Output the [x, y] coordinate of the center of the cell containing the given text.  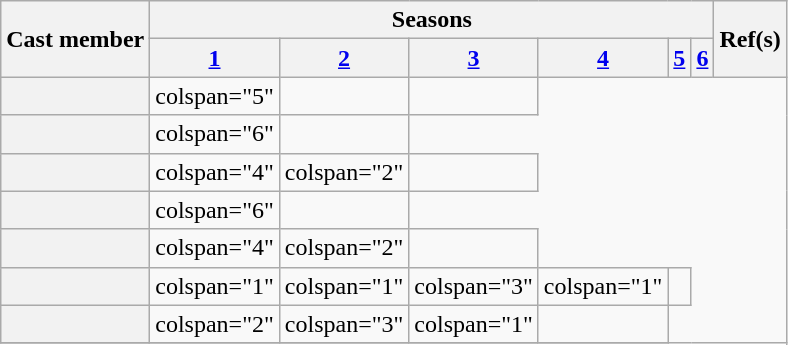
Seasons [432, 20]
colspan="5" [215, 96]
4 [603, 58]
3 [474, 58]
5 [680, 58]
Cast member [76, 39]
Ref(s) [750, 39]
1 [215, 58]
6 [702, 58]
2 [344, 58]
